Provide the (X, Y) coordinate of the cell's center where the given text is located.  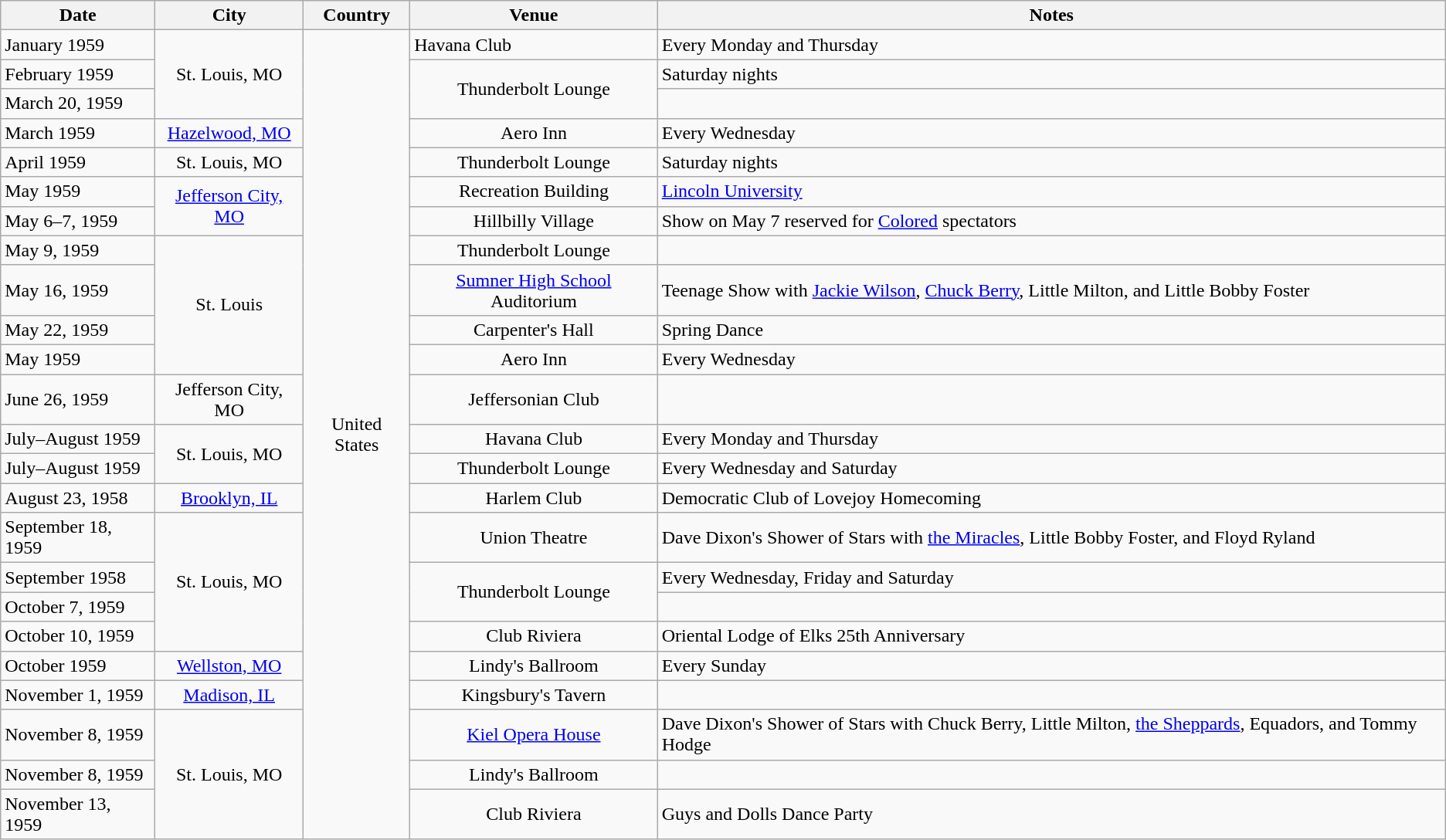
Kiel Opera House (535, 735)
May 9, 1959 (78, 250)
October 1959 (78, 666)
April 1959 (78, 162)
Democratic Club of Lovejoy Homecoming (1051, 498)
May 6–7, 1959 (78, 221)
Jeffersonian Club (535, 398)
Hazelwood, MO (229, 133)
Lincoln University (1051, 191)
September 1958 (78, 577)
Oriental Lodge of Elks 25th Anniversary (1051, 636)
Guys and Dolls Dance Party (1051, 814)
November 1, 1959 (78, 695)
St. Louis (229, 304)
Union Theatre (535, 537)
May 16, 1959 (78, 290)
Recreation Building (535, 191)
Teenage Show with Jackie Wilson, Chuck Berry, Little Milton, and Little Bobby Foster (1051, 290)
Spring Dance (1051, 330)
Date (78, 15)
Hillbilly Village (535, 221)
September 18, 1959 (78, 537)
Dave Dixon's Shower of Stars with the Miracles, Little Bobby Foster, and Floyd Ryland (1051, 537)
Venue (535, 15)
November 13, 1959 (78, 814)
City (229, 15)
Kingsbury's Tavern (535, 695)
Harlem Club (535, 498)
Carpenter's Hall (535, 330)
Country (357, 15)
March 20, 1959 (78, 103)
Every Sunday (1051, 666)
October 7, 1959 (78, 607)
Madison, IL (229, 695)
Every Wednesday, Friday and Saturday (1051, 577)
Every Wednesday and Saturday (1051, 469)
United States (357, 435)
February 1959 (78, 74)
Wellston, MO (229, 666)
May 22, 1959 (78, 330)
March 1959 (78, 133)
Dave Dixon's Shower of Stars with Chuck Berry, Little Milton, the Sheppards, Equadors, and Tommy Hodge (1051, 735)
Sumner High School Auditorium (535, 290)
June 26, 1959 (78, 398)
Show on May 7 reserved for Colored spectators (1051, 221)
October 10, 1959 (78, 636)
January 1959 (78, 45)
Brooklyn, IL (229, 498)
August 23, 1958 (78, 498)
Notes (1051, 15)
